Capture the cell that displays the provided text and extract its [x, y] central coordinate. 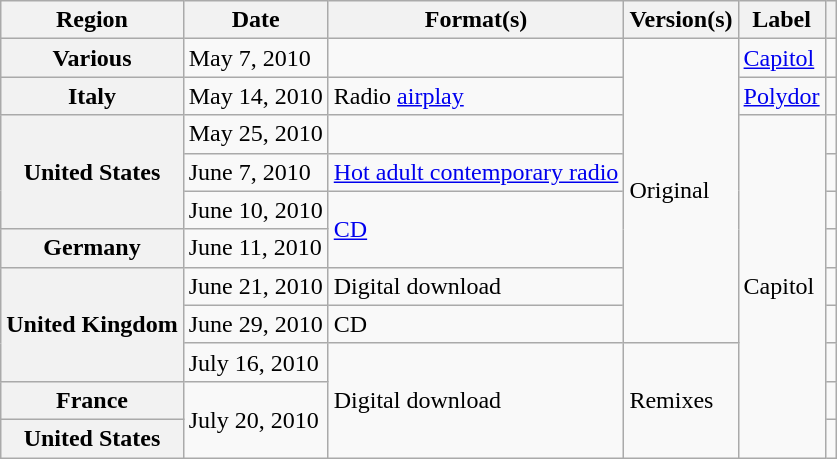
Radio airplay [476, 96]
Hot adult contemporary radio [476, 172]
France [92, 400]
July 20, 2010 [256, 419]
June 21, 2010 [256, 286]
United Kingdom [92, 324]
May 7, 2010 [256, 58]
Germany [92, 248]
June 29, 2010 [256, 324]
June 11, 2010 [256, 248]
May 14, 2010 [256, 96]
Original [681, 191]
Date [256, 20]
Version(s) [681, 20]
Italy [92, 96]
Region [92, 20]
July 16, 2010 [256, 362]
May 25, 2010 [256, 134]
Polydor [782, 96]
Label [782, 20]
June 10, 2010 [256, 210]
June 7, 2010 [256, 172]
Format(s) [476, 20]
Remixes [681, 400]
Various [92, 58]
